Locate the cell with the specified text and output its (x, y) center coordinate. 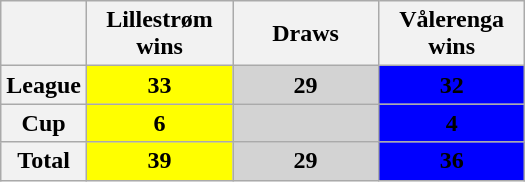
32 (452, 85)
Vålerengawins (452, 34)
33 (159, 85)
36 (452, 161)
Cup (44, 123)
6 (159, 123)
Draws (306, 34)
Lillestrømwins (159, 34)
Total (44, 161)
4 (452, 123)
39 (159, 161)
League (44, 85)
